Find where the given text appears and provide that cell's center as (X, Y) coordinate. 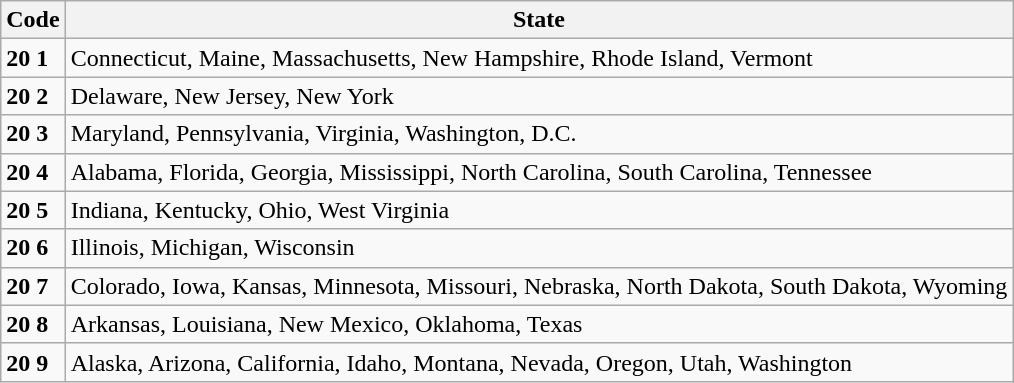
20 2 (33, 96)
20 5 (33, 210)
Connecticut, Maine, Massachusetts, New Hampshire, Rhode Island, Vermont (539, 58)
Maryland, Pennsylvania, Virginia, Washington, D.C. (539, 134)
20 3 (33, 134)
20 4 (33, 172)
20 6 (33, 248)
Code (33, 20)
20 9 (33, 362)
Indiana, Kentucky, Ohio, West Virginia (539, 210)
Delaware, New Jersey, New York (539, 96)
Colorado, Iowa, Kansas, Minnesota, Missouri, Nebraska, North Dakota, South Dakota, Wyoming (539, 286)
20 1 (33, 58)
20 8 (33, 324)
20 7 (33, 286)
Illinois, Michigan, Wisconsin (539, 248)
State (539, 20)
Alabama, Florida, Georgia, Mississippi, North Carolina, South Carolina, Tennessee (539, 172)
Alaska, Arizona, California, Idaho, Montana, Nevada, Oregon, Utah, Washington (539, 362)
Arkansas, Louisiana, New Mexico, Oklahoma, Texas (539, 324)
